Pinpoint the cell where the given text exists, returning its [x, y] midpoint coordinate. 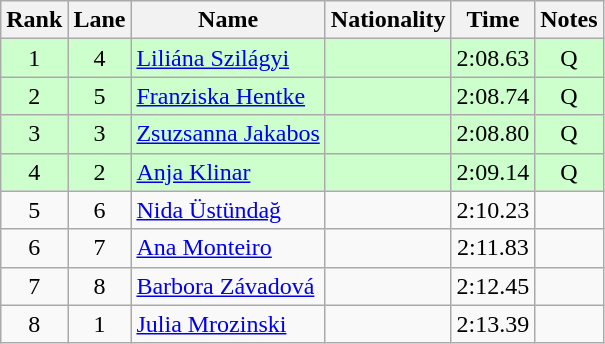
2:10.23 [493, 210]
Barbora Závadová [228, 286]
Liliána Szilágyi [228, 58]
2:08.74 [493, 96]
Zsuzsanna Jakabos [228, 134]
Anja Klinar [228, 172]
Name [228, 20]
Nida Üstündağ [228, 210]
Ana Monteiro [228, 248]
2:08.80 [493, 134]
Time [493, 20]
Lane [100, 20]
2:11.83 [493, 248]
2:12.45 [493, 286]
Julia Mrozinski [228, 324]
2:08.63 [493, 58]
2:09.14 [493, 172]
Franziska Hentke [228, 96]
Nationality [388, 20]
2:13.39 [493, 324]
Notes [569, 20]
Rank [34, 20]
